Pinpoint the cell where the given text exists, returning its (X, Y) midpoint coordinate. 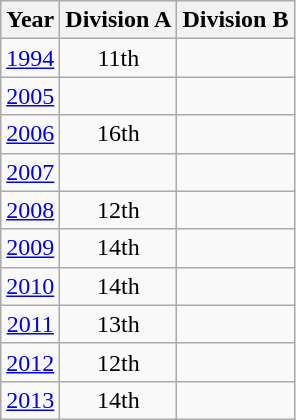
2008 (30, 210)
2010 (30, 286)
Division B (236, 20)
2007 (30, 172)
2011 (30, 324)
11th (118, 58)
1994 (30, 58)
2006 (30, 134)
2009 (30, 248)
Division A (118, 20)
Year (30, 20)
2012 (30, 362)
16th (118, 134)
2005 (30, 96)
2013 (30, 400)
13th (118, 324)
